Identify which cell holds the provided text, then report its [X, Y] central coordinate. 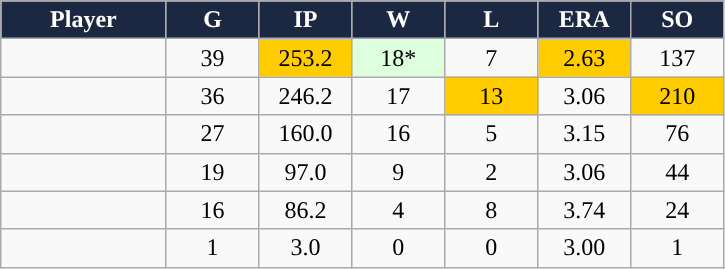
39 [212, 58]
36 [212, 96]
3.74 [584, 210]
ERA [584, 20]
137 [678, 58]
3.15 [584, 134]
44 [678, 172]
19 [212, 172]
97.0 [306, 172]
210 [678, 96]
246.2 [306, 96]
L [492, 20]
Player [84, 20]
2.63 [584, 58]
G [212, 20]
253.2 [306, 58]
5 [492, 134]
24 [678, 210]
2 [492, 172]
3.0 [306, 248]
8 [492, 210]
W [398, 20]
IP [306, 20]
27 [212, 134]
160.0 [306, 134]
SO [678, 20]
7 [492, 58]
3.00 [584, 248]
76 [678, 134]
4 [398, 210]
9 [398, 172]
13 [492, 96]
17 [398, 96]
18* [398, 58]
86.2 [306, 210]
